Return (X, Y) of the center of cell containing provided text 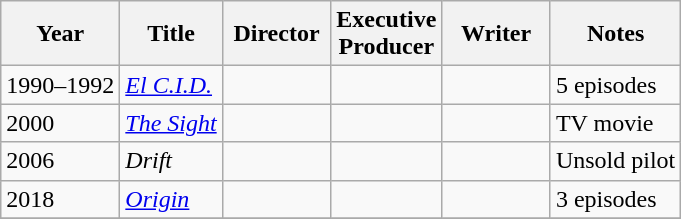
Origin (171, 199)
El C.I.D. (171, 85)
TV movie (615, 123)
2000 (60, 123)
2006 (60, 161)
Title (171, 34)
Unsold pilot (615, 161)
2018 (60, 199)
Year (60, 34)
Notes (615, 34)
ExecutiveProducer (386, 34)
The Sight (171, 123)
5 episodes (615, 85)
1990–1992 (60, 85)
3 episodes (615, 199)
Writer (496, 34)
Director (276, 34)
Drift (171, 161)
